Pinpoint the cell where the given text exists, returning its (x, y) midpoint coordinate. 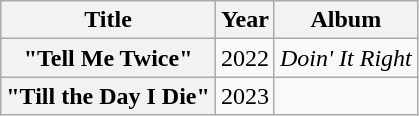
2022 (244, 58)
2023 (244, 96)
Title (108, 20)
Doin' It Right (346, 58)
Year (244, 20)
"Tell Me Twice" (108, 58)
"Till the Day I Die" (108, 96)
Album (346, 20)
